Detect which cell encompasses the target text, then output its (X, Y) center coordinate. 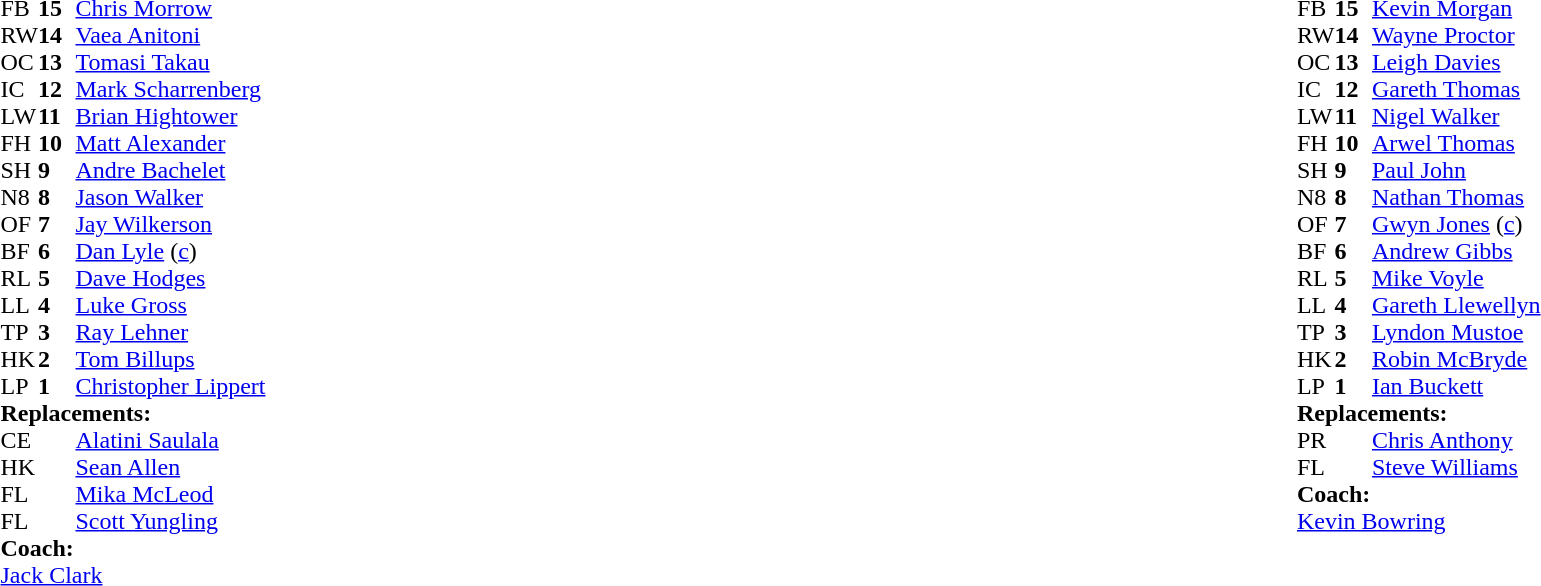
Nigel Walker (1456, 116)
Dan Lyle (c) (171, 252)
PR (1316, 440)
Vaea Anitoni (171, 36)
CE (19, 440)
Jay Wilkerson (171, 224)
Gareth Llewellyn (1456, 306)
Ray Lehner (171, 332)
Jason Walker (171, 198)
Tomasi Takau (171, 62)
Wayne Proctor (1456, 36)
Andrew Gibbs (1456, 252)
Kevin Bowring (1419, 522)
Leigh Davies (1456, 62)
Christopher Lippert (171, 386)
Arwel Thomas (1456, 144)
Brian Hightower (171, 116)
Mika McLeod (171, 494)
Paul John (1456, 170)
Ian Buckett (1456, 386)
Sean Allen (171, 468)
Nathan Thomas (1456, 198)
Gareth Thomas (1456, 90)
Robin McBryde (1456, 360)
Dave Hodges (171, 278)
Mike Voyle (1456, 278)
Alatini Saulala (171, 440)
Scott Yungling (171, 522)
Andre Bachelet (171, 170)
Steve Williams (1456, 468)
Tom Billups (171, 360)
Chris Anthony (1456, 440)
Gwyn Jones (c) (1456, 224)
Mark Scharrenberg (171, 90)
Luke Gross (171, 306)
Matt Alexander (171, 144)
Lyndon Mustoe (1456, 332)
